Detect which cell encompasses the target text, then output its [x, y] center coordinate. 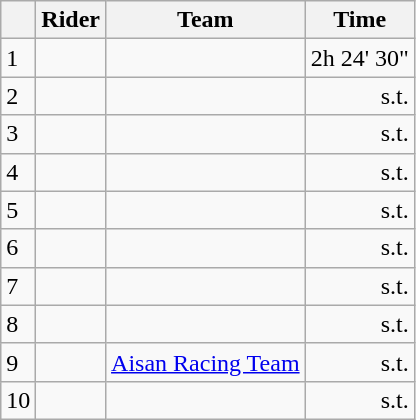
4 [18, 172]
3 [18, 134]
6 [18, 248]
Time [360, 20]
9 [18, 362]
2h 24' 30" [360, 58]
1 [18, 58]
5 [18, 210]
7 [18, 286]
8 [18, 324]
Team [206, 20]
Aisan Racing Team [206, 362]
2 [18, 96]
Rider [71, 20]
10 [18, 400]
